Extract the (X, Y) coordinate from the center of the cell holding the provided text.  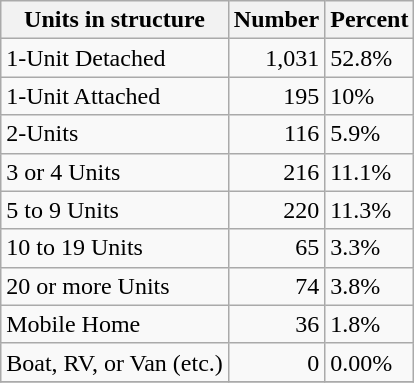
1.8% (370, 324)
10 to 19 Units (115, 248)
3.3% (370, 248)
3 or 4 Units (115, 172)
1,031 (276, 58)
65 (276, 248)
0.00% (370, 362)
220 (276, 210)
5.9% (370, 134)
Number (276, 20)
5 to 9 Units (115, 210)
0 (276, 362)
Percent (370, 20)
Boat, RV, or Van (etc.) (115, 362)
1-Unit Attached (115, 96)
11.3% (370, 210)
1-Unit Detached (115, 58)
10% (370, 96)
195 (276, 96)
3.8% (370, 286)
Mobile Home (115, 324)
11.1% (370, 172)
2-Units (115, 134)
216 (276, 172)
116 (276, 134)
20 or more Units (115, 286)
Units in structure (115, 20)
74 (276, 286)
36 (276, 324)
52.8% (370, 58)
